Locate the cell with the specified text and output its [x, y] center coordinate. 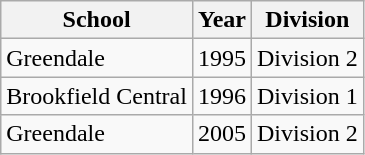
2005 [222, 134]
School [97, 20]
Brookfield Central [97, 96]
Division 1 [308, 96]
Division [308, 20]
1996 [222, 96]
1995 [222, 58]
Year [222, 20]
